Capture the cell that displays the provided text and extract its (x, y) central coordinate. 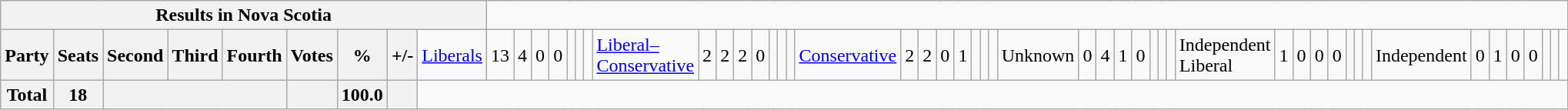
Total (27, 95)
13 (500, 55)
Conservative (848, 55)
Votes (312, 55)
Results in Nova Scotia (244, 15)
18 (78, 95)
Independent (1421, 55)
Liberals (452, 55)
100.0 (362, 95)
Fourth (254, 55)
Unknown (1038, 55)
Liberal–Conservative (646, 55)
% (362, 55)
Independent Liberal (1225, 55)
Second (135, 55)
Seats (78, 55)
Third (195, 55)
Party (27, 55)
+/- (402, 55)
